From the cell containing the given text, extract its center point as (X, Y) coordinate. 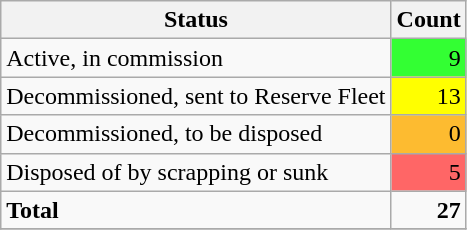
9 (428, 58)
0 (428, 134)
5 (428, 172)
13 (428, 96)
Count (428, 20)
Decommissioned, sent to Reserve Fleet (196, 96)
Decommissioned, to be disposed (196, 134)
27 (428, 210)
Total (196, 210)
Status (196, 20)
Disposed of by scrapping or sunk (196, 172)
Active, in commission (196, 58)
